Find where the given text appears and provide that cell's center as (x, y) coordinate. 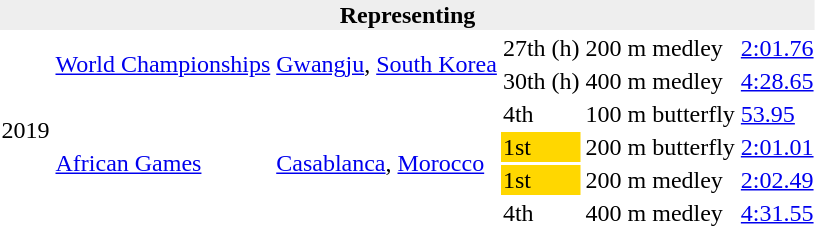
Representing (408, 15)
27th (h) (541, 48)
100 m butterfly (660, 114)
4th (541, 114)
Gwangju, South Korea (387, 64)
53.95 (777, 114)
4:28.65 (777, 81)
2:01.76 (777, 48)
World Championships (163, 64)
2:02.49 (777, 180)
2:01.01 (777, 147)
400 m medley (660, 81)
200 m butterfly (660, 147)
30th (h) (541, 81)
